For the text-containing cell, return its midpoint in [x, y] coordinate format. 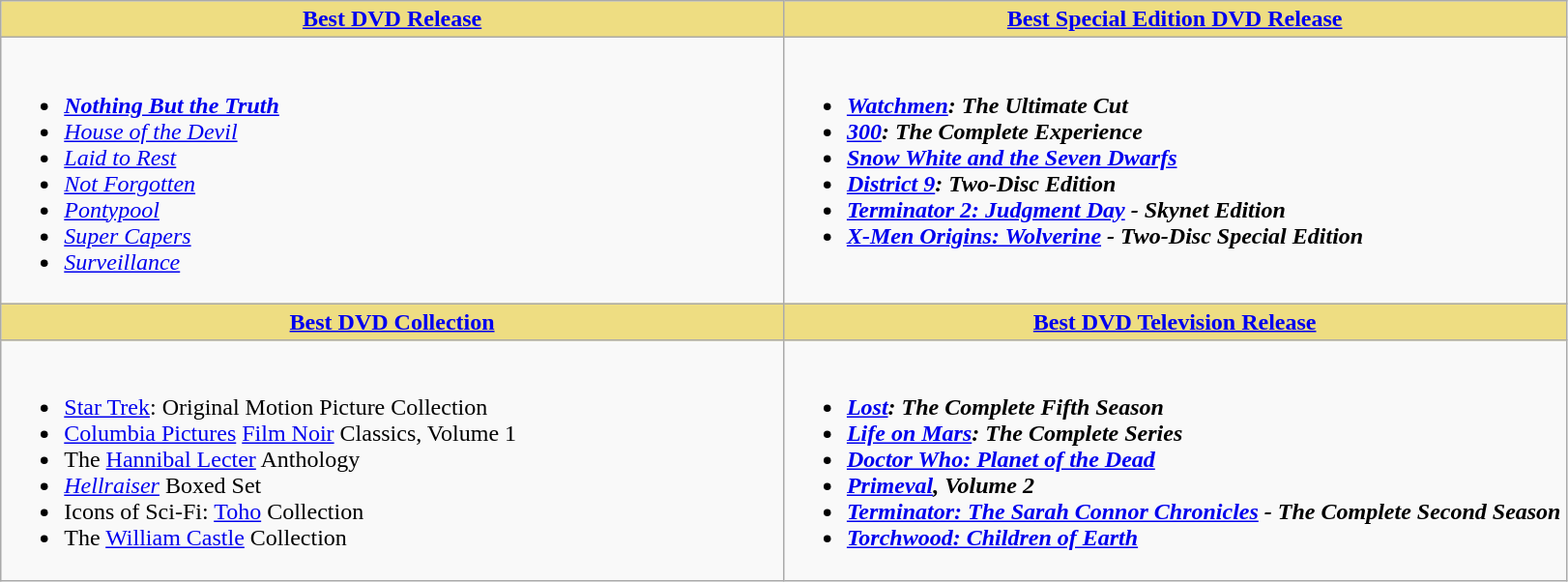
Best DVD Television Release [1175, 322]
Best DVD Release [392, 19]
Nothing But the TruthHouse of the DevilLaid to RestNot ForgottenPontypoolSuper CapersSurveillance [392, 170]
Best Special Edition DVD Release [1175, 19]
Best DVD Collection [392, 322]
